Output the (x, y) coordinate of the center of the cell containing the given text.  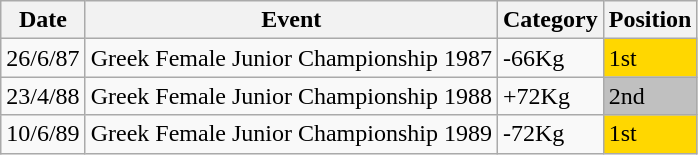
23/4/88 (43, 96)
Greek Female Junior Championship 1987 (291, 58)
+72Kg (550, 96)
-72Kg (550, 134)
-66Kg (550, 58)
26/6/87 (43, 58)
Position (650, 20)
Event (291, 20)
Category (550, 20)
2nd (650, 96)
10/6/89 (43, 134)
Greek Female Junior Championship 1988 (291, 96)
Date (43, 20)
Greek Female Junior Championship 1989 (291, 134)
